Search for the cell housing the specified text and yield its (X, Y) center coordinate. 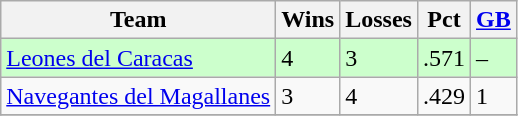
Navegantes del Magallanes (138, 96)
Team (138, 20)
1 (494, 96)
Pct (444, 20)
Losses (379, 20)
.571 (444, 58)
.429 (444, 96)
Wins (308, 20)
– (494, 58)
Leones del Caracas (138, 58)
GB (494, 20)
